For the text-containing cell, return its midpoint in (x, y) coordinate format. 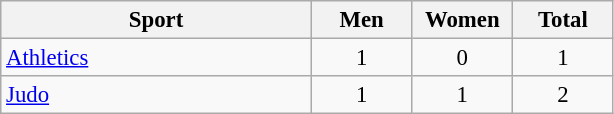
Sport (156, 20)
0 (462, 58)
Total (564, 20)
Men (362, 20)
Judo (156, 95)
Athletics (156, 58)
2 (564, 95)
Women (462, 20)
